From the cell containing the given text, extract its center point as [x, y] coordinate. 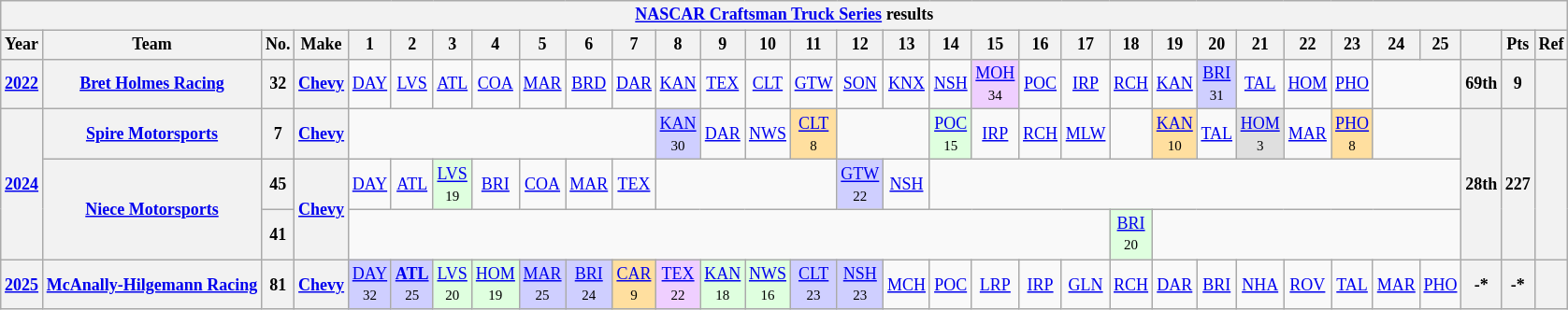
TEX22 [678, 285]
SON [860, 84]
McAnally-Hilgemann Racing [151, 285]
KNX [907, 84]
25 [1440, 45]
69th [1481, 84]
No. [279, 45]
16 [1041, 45]
3 [453, 45]
2025 [22, 285]
Spire Motorsports [151, 134]
MOH34 [995, 84]
4 [496, 45]
LVS [411, 84]
8 [678, 45]
227 [1518, 185]
Team [151, 45]
17 [1085, 45]
Make [322, 45]
28th [1481, 185]
12 [860, 45]
NASCAR Craftsman Truck Series results [784, 15]
GTW [813, 84]
BRI24 [589, 285]
LVS20 [453, 285]
41 [279, 234]
6 [589, 45]
20 [1216, 45]
ROV [1307, 285]
18 [1131, 45]
NWS [769, 134]
1 [369, 45]
BRI31 [1216, 84]
BRI20 [1131, 234]
11 [813, 45]
Pts [1518, 45]
Bret Holmes Racing [151, 84]
CLT8 [813, 134]
POC15 [950, 134]
HOM3 [1260, 134]
MLW [1085, 134]
NHA [1260, 285]
HOM19 [496, 285]
23 [1352, 45]
MCH [907, 285]
15 [995, 45]
ATL25 [411, 285]
Year [22, 45]
19 [1174, 45]
Ref [1551, 45]
2022 [22, 84]
21 [1260, 45]
KAN30 [678, 134]
BRD [589, 84]
KAN10 [1174, 134]
HOM [1307, 84]
Niece Motorsports [151, 209]
2024 [22, 185]
2 [411, 45]
LRP [995, 285]
13 [907, 45]
LVS19 [453, 184]
GTW22 [860, 184]
5 [542, 45]
45 [279, 184]
CLT23 [813, 285]
GLN [1085, 285]
22 [1307, 45]
PHO8 [1352, 134]
KAN18 [723, 285]
10 [769, 45]
MAR25 [542, 285]
NSH23 [860, 285]
81 [279, 285]
CAR9 [634, 285]
DAY32 [369, 285]
NWS16 [769, 285]
CLT [769, 84]
24 [1396, 45]
32 [279, 84]
14 [950, 45]
